Return [x, y] of the center of cell containing provided text 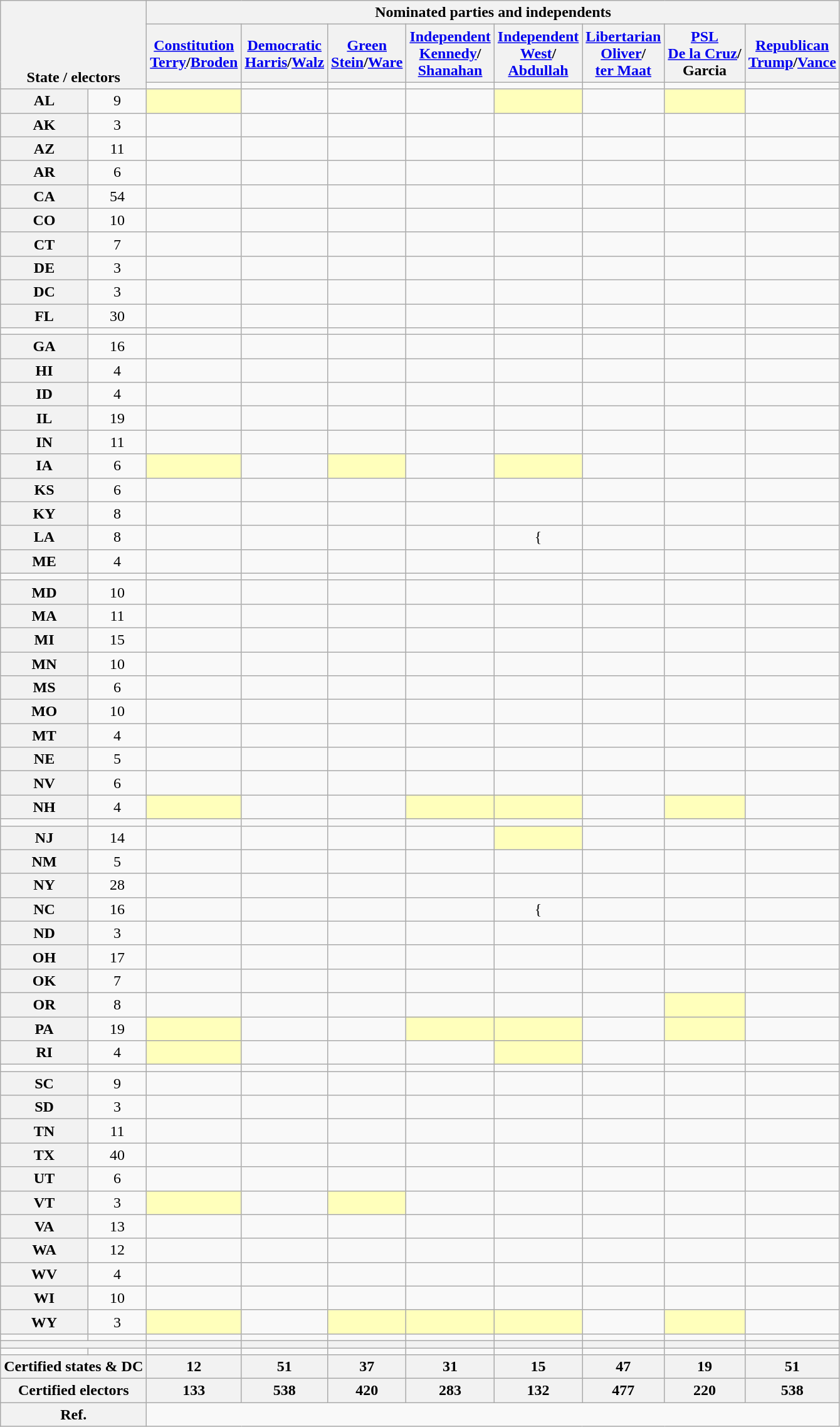
Nominated parties and independents [493, 13]
37 [367, 1367]
State / electors [74, 45]
HI [45, 371]
IL [45, 418]
NM [45, 861]
PA [45, 1029]
LA [45, 537]
ID [45, 394]
Democratic Harris/Walz [285, 53]
31 [450, 1367]
DC [45, 292]
GA [45, 347]
GreenStein/Ware [367, 53]
14 [117, 838]
WA [45, 1250]
MN [45, 664]
MO [45, 712]
MT [45, 735]
NY [45, 885]
AR [45, 172]
NH [45, 807]
Certified electors [74, 1391]
283 [450, 1391]
ND [45, 933]
Ref. [74, 1414]
CA [45, 196]
IndependentKennedy/Shanahan [450, 53]
133 [194, 1391]
30 [117, 315]
40 [117, 1155]
RI [45, 1053]
13 [117, 1226]
NV [45, 783]
Certified states & DC [74, 1367]
KS [45, 490]
477 [623, 1391]
28 [117, 885]
IA [45, 466]
WI [45, 1298]
OK [45, 981]
AZ [45, 149]
54 [117, 196]
AL [45, 101]
SC [45, 1083]
PSLDe la Cruz/Garcia [705, 53]
NE [45, 759]
IN [45, 442]
UT [45, 1179]
ME [45, 561]
ConstitutionTerry/Broden [194, 53]
220 [705, 1391]
MS [45, 688]
47 [623, 1367]
DE [45, 268]
132 [538, 1391]
17 [117, 957]
RepublicanTrump/Vance [792, 53]
CO [45, 220]
SD [45, 1107]
MI [45, 640]
MD [45, 592]
NC [45, 909]
NJ [45, 838]
OR [45, 1004]
VT [45, 1203]
CT [45, 244]
IndependentWest/Abdullah [538, 53]
420 [367, 1391]
AK [45, 125]
MA [45, 616]
WY [45, 1322]
LibertarianOliver/ter Maat [623, 53]
TN [45, 1131]
VA [45, 1226]
TX [45, 1155]
OH [45, 957]
FL [45, 315]
WV [45, 1274]
KY [45, 513]
